Return the [X, Y] coordinate for the center point of the cell that contains the specified text.  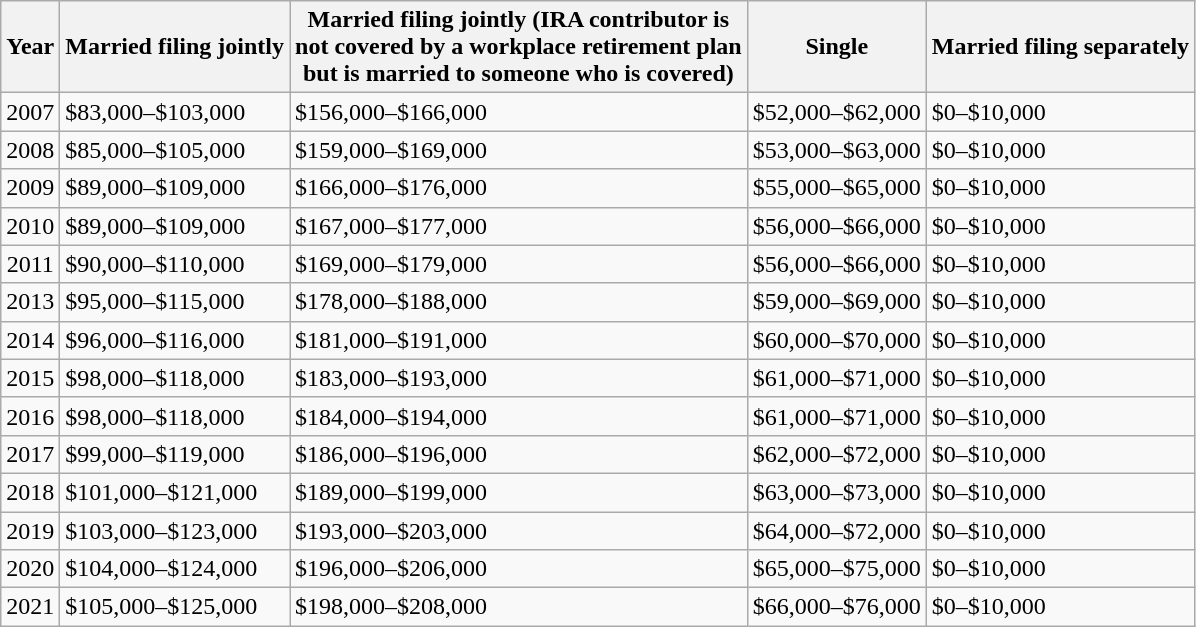
$64,000–$72,000 [836, 531]
$96,000–$116,000 [175, 340]
2019 [30, 531]
$101,000–$121,000 [175, 492]
$99,000–$119,000 [175, 454]
$59,000–$69,000 [836, 302]
$63,000–$73,000 [836, 492]
Married filing jointly [175, 47]
2010 [30, 226]
$183,000–$193,000 [519, 378]
$167,000–$177,000 [519, 226]
2009 [30, 188]
$65,000–$75,000 [836, 569]
$66,000–$76,000 [836, 607]
$83,000–$103,000 [175, 112]
$189,000–$199,000 [519, 492]
$159,000–$169,000 [519, 150]
$55,000–$65,000 [836, 188]
$198,000–$208,000 [519, 607]
2018 [30, 492]
2011 [30, 264]
2007 [30, 112]
$90,000–$110,000 [175, 264]
2008 [30, 150]
2015 [30, 378]
Single [836, 47]
$193,000–$203,000 [519, 531]
Year [30, 47]
$181,000–$191,000 [519, 340]
2017 [30, 454]
$52,000–$62,000 [836, 112]
$60,000–$70,000 [836, 340]
Married filing jointly (IRA contributor isnot covered by a workplace retirement planbut is married to someone who is covered) [519, 47]
$178,000–$188,000 [519, 302]
$196,000–$206,000 [519, 569]
$156,000–$166,000 [519, 112]
2020 [30, 569]
2021 [30, 607]
2013 [30, 302]
$85,000–$105,000 [175, 150]
$186,000–$196,000 [519, 454]
$53,000–$63,000 [836, 150]
Married filing separately [1060, 47]
$184,000–$194,000 [519, 416]
$166,000–$176,000 [519, 188]
$169,000–$179,000 [519, 264]
$95,000–$115,000 [175, 302]
2014 [30, 340]
$105,000–$125,000 [175, 607]
$103,000–$123,000 [175, 531]
2016 [30, 416]
$62,000–$72,000 [836, 454]
$104,000–$124,000 [175, 569]
